From the cell containing the given text, extract its center point as [x, y] coordinate. 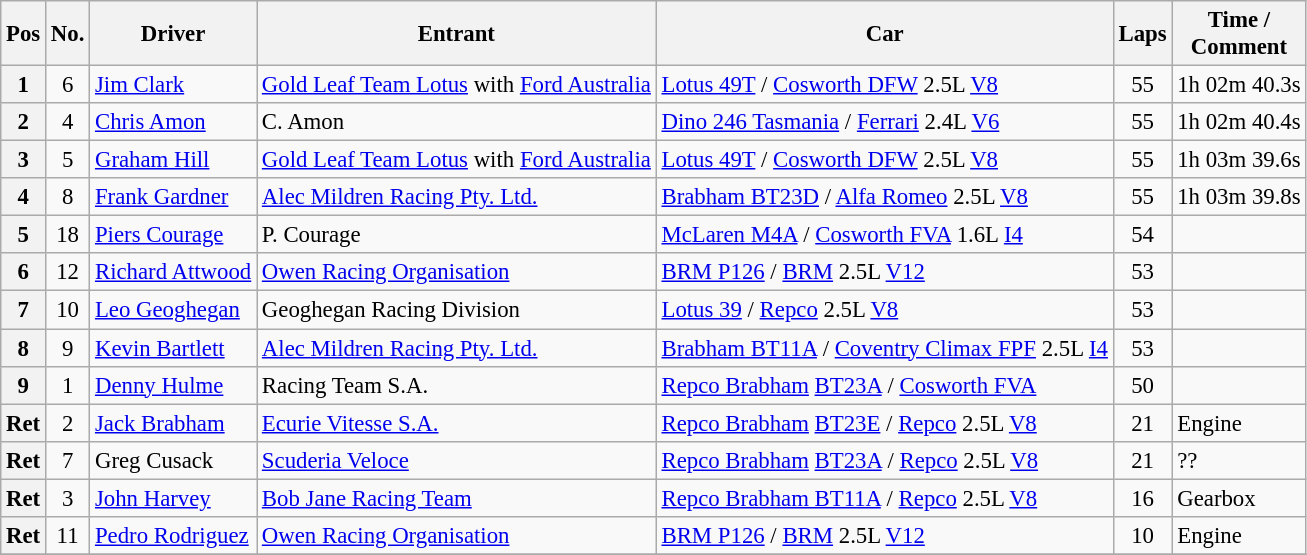
1h 03m 39.8s [1239, 197]
Jim Clark [174, 85]
C. Amon [457, 122]
50 [1142, 385]
Lotus 39 / Repco 2.5L V8 [884, 310]
16 [1142, 498]
11 [68, 536]
1h 02m 40.3s [1239, 85]
Dino 246 Tasmania / Ferrari 2.4L V6 [884, 122]
Racing Team S.A. [457, 385]
Leo Geoghegan [174, 310]
Gearbox [1239, 498]
No. [68, 34]
54 [1142, 235]
1h 02m 40.4s [1239, 122]
Frank Gardner [174, 197]
Geoghegan Racing Division [457, 310]
Ecurie Vitesse S.A. [457, 423]
Greg Cusack [174, 460]
Car [884, 34]
12 [68, 273]
Driver [174, 34]
Scuderia Veloce [457, 460]
Repco Brabham BT23A / Cosworth FVA [884, 385]
1h 03m 39.6s [1239, 160]
Chris Amon [174, 122]
Repco Brabham BT23E / Repco 2.5L V8 [884, 423]
Brabham BT23D / Alfa Romeo 2.5L V8 [884, 197]
Brabham BT11A / Coventry Climax FPF 2.5L I4 [884, 348]
Entrant [457, 34]
18 [68, 235]
Piers Courage [174, 235]
Repco Brabham BT11A / Repco 2.5L V8 [884, 498]
Kevin Bartlett [174, 348]
Denny Hulme [174, 385]
Bob Jane Racing Team [457, 498]
Jack Brabham [174, 423]
Laps [1142, 34]
John Harvey [174, 498]
Pedro Rodriguez [174, 536]
Pos [24, 34]
McLaren M4A / Cosworth FVA 1.6L I4 [884, 235]
Repco Brabham BT23A / Repco 2.5L V8 [884, 460]
Graham Hill [174, 160]
?? [1239, 460]
Richard Attwood [174, 273]
Time / Comment [1239, 34]
P. Courage [457, 235]
